Search for the cell housing the specified text and yield its (X, Y) center coordinate. 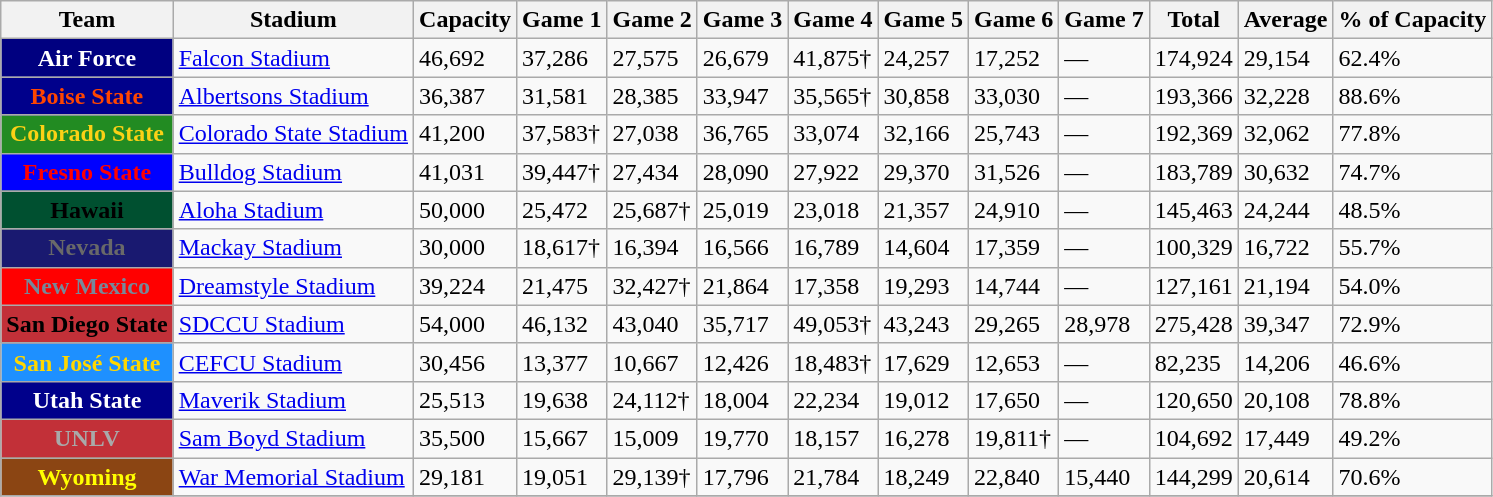
174,924 (1194, 58)
SDCCU Stadium (293, 324)
24,112† (652, 400)
32,228 (1286, 96)
30,000 (466, 248)
104,692 (1194, 438)
16,789 (833, 248)
16,394 (652, 248)
27,434 (652, 172)
San Diego State (87, 324)
32,166 (923, 134)
19,051 (562, 477)
19,811† (1013, 438)
19,638 (562, 400)
Sam Boyd Stadium (293, 438)
127,161 (1194, 286)
46,692 (466, 58)
43,040 (652, 324)
192,369 (1194, 134)
37,583† (562, 134)
25,472 (562, 210)
Wyoming (87, 477)
Colorado State Stadium (293, 134)
19,770 (742, 438)
Colorado State (87, 134)
74.7% (1412, 172)
28,090 (742, 172)
Boise State (87, 96)
145,463 (1194, 210)
88.6% (1412, 96)
32,062 (1286, 134)
30,632 (1286, 172)
33,947 (742, 96)
54.0% (1412, 286)
39,224 (466, 286)
82,235 (1194, 362)
Utah State (87, 400)
25,687† (652, 210)
UNLV (87, 438)
Nevada (87, 248)
Game 5 (923, 20)
New Mexico (87, 286)
Fresno State (87, 172)
29,139† (652, 477)
24,910 (1013, 210)
70.6% (1412, 477)
17,650 (1013, 400)
29,265 (1013, 324)
28,385 (652, 96)
Capacity (466, 20)
275,428 (1194, 324)
15,440 (1104, 477)
Game 6 (1013, 20)
Hawaii (87, 210)
Air Force (87, 58)
21,864 (742, 286)
Game 3 (742, 20)
27,038 (652, 134)
War Memorial Stadium (293, 477)
16,278 (923, 438)
39,447† (562, 172)
78.8% (1412, 400)
Game 1 (562, 20)
Team (87, 20)
19,012 (923, 400)
15,009 (652, 438)
31,526 (1013, 172)
32,427† (652, 286)
Aloha Stadium (293, 210)
18,617† (562, 248)
14,604 (923, 248)
46,132 (562, 324)
17,252 (1013, 58)
29,154 (1286, 58)
14,206 (1286, 362)
17,629 (923, 362)
20,108 (1286, 400)
21,784 (833, 477)
77.8% (1412, 134)
50,000 (466, 210)
18,004 (742, 400)
41,875† (833, 58)
17,796 (742, 477)
14,744 (1013, 286)
62.4% (1412, 58)
30,858 (923, 96)
33,030 (1013, 96)
Game 4 (833, 20)
Albertsons Stadium (293, 96)
17,359 (1013, 248)
31,581 (562, 96)
37,286 (562, 58)
72.9% (1412, 324)
49,053† (833, 324)
29,181 (466, 477)
21,357 (923, 210)
22,840 (1013, 477)
18,249 (923, 477)
Game 7 (1104, 20)
41,031 (466, 172)
144,299 (1194, 477)
36,765 (742, 134)
41,200 (466, 134)
100,329 (1194, 248)
18,483† (833, 362)
17,358 (833, 286)
26,679 (742, 58)
21,475 (562, 286)
16,722 (1286, 248)
21,194 (1286, 286)
20,614 (1286, 477)
Game 2 (652, 20)
27,575 (652, 58)
35,717 (742, 324)
19,293 (923, 286)
Total (1194, 20)
48.5% (1412, 210)
24,244 (1286, 210)
Average (1286, 20)
35,565† (833, 96)
29,370 (923, 172)
23,018 (833, 210)
18,157 (833, 438)
25,513 (466, 400)
25,743 (1013, 134)
17,449 (1286, 438)
46.6% (1412, 362)
27,922 (833, 172)
36,387 (466, 96)
39,347 (1286, 324)
Dreamstyle Stadium (293, 286)
Maverik Stadium (293, 400)
10,667 (652, 362)
55.7% (1412, 248)
120,650 (1194, 400)
Bulldog Stadium (293, 172)
30,456 (466, 362)
Mackay Stadium (293, 248)
13,377 (562, 362)
Stadium (293, 20)
25,019 (742, 210)
12,653 (1013, 362)
183,789 (1194, 172)
Falcon Stadium (293, 58)
% of Capacity (1412, 20)
54,000 (466, 324)
49.2% (1412, 438)
12,426 (742, 362)
San José State (87, 362)
22,234 (833, 400)
28,978 (1104, 324)
193,366 (1194, 96)
35,500 (466, 438)
33,074 (833, 134)
43,243 (923, 324)
16,566 (742, 248)
CEFCU Stadium (293, 362)
15,667 (562, 438)
24,257 (923, 58)
